Search for the cell housing the specified text and yield its (X, Y) center coordinate. 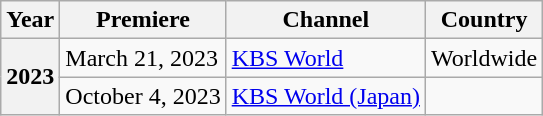
Country (484, 20)
KBS World (326, 58)
Premiere (143, 20)
2023 (30, 77)
Year (30, 20)
Worldwide (484, 58)
Channel (326, 20)
KBS World (Japan) (326, 96)
March 21, 2023 (143, 58)
October 4, 2023 (143, 96)
